Find where the given text appears and provide that cell's center as [X, Y] coordinate. 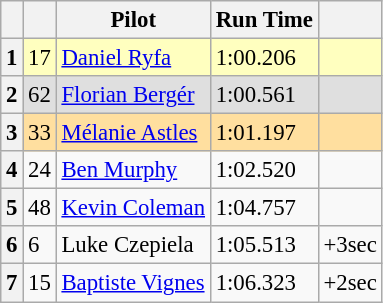
4 [12, 170]
Mélanie Astles [133, 133]
2 [12, 95]
33 [40, 133]
48 [40, 208]
5 [12, 208]
Pilot [133, 20]
+3sec [350, 245]
Ben Murphy [133, 170]
Florian Bergér [133, 95]
1 [12, 58]
24 [40, 170]
7 [12, 283]
Baptiste Vignes [133, 283]
1:02.520 [264, 170]
1:00.561 [264, 95]
Daniel Ryfa [133, 58]
1:00.206 [264, 58]
Run Time [264, 20]
Kevin Coleman [133, 208]
+2sec [350, 283]
Luke Czepiela [133, 245]
1:06.323 [264, 283]
1:04.757 [264, 208]
1:05.513 [264, 245]
3 [12, 133]
17 [40, 58]
1:01.197 [264, 133]
15 [40, 283]
62 [40, 95]
